Search for the cell housing the specified text and yield its [x, y] center coordinate. 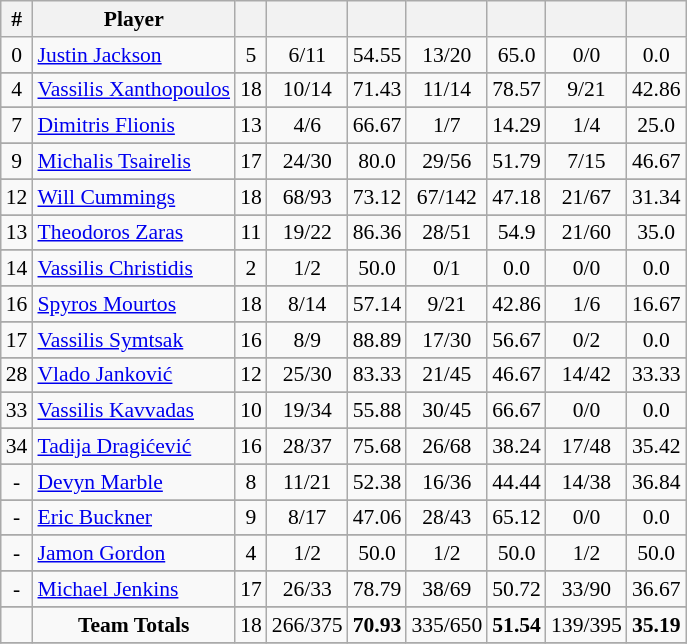
51.79 [516, 162]
73.12 [378, 197]
# [17, 19]
52.38 [378, 482]
44.44 [516, 482]
68/93 [308, 197]
Eric Buckner [134, 518]
50.72 [516, 589]
14 [17, 269]
11/21 [308, 482]
54.9 [516, 233]
47.18 [516, 197]
6/11 [308, 55]
19/34 [308, 411]
17/30 [446, 340]
17/48 [586, 447]
0 [17, 55]
Devyn Marble [134, 482]
8 [251, 482]
78.79 [378, 589]
4/6 [308, 126]
54.55 [378, 55]
7/15 [586, 162]
Theodoros Zaras [134, 233]
5 [251, 55]
7 [17, 126]
55.88 [378, 411]
Tadija Dragićević [134, 447]
47.06 [378, 518]
28/43 [446, 518]
34 [17, 447]
35.19 [656, 625]
1/6 [586, 304]
11 [251, 233]
0/2 [586, 340]
14/42 [586, 375]
35.42 [656, 447]
28 [17, 375]
139/395 [586, 625]
Michael Jenkins [134, 589]
1/4 [586, 126]
Vassilis Xanthopoulos [134, 90]
16/36 [446, 482]
38/69 [446, 589]
65.12 [516, 518]
86.36 [378, 233]
67/142 [446, 197]
Justin Jackson [134, 55]
Vassilis Kavvadas [134, 411]
70.93 [378, 625]
Vlado Janković [134, 375]
19/22 [308, 233]
29/56 [446, 162]
8/9 [308, 340]
Michalis Tsairelis [134, 162]
80.0 [378, 162]
25/30 [308, 375]
Will Cummings [134, 197]
36.67 [656, 589]
Player [134, 19]
335/650 [446, 625]
25.0 [656, 126]
33/90 [586, 589]
30/45 [446, 411]
28/51 [446, 233]
35.0 [656, 233]
8/17 [308, 518]
Spyros Mourtos [134, 304]
Dimitris Flionis [134, 126]
Vassilis Symtsak [134, 340]
16.67 [656, 304]
2 [251, 269]
0/1 [446, 269]
28/37 [308, 447]
21/67 [586, 197]
83.33 [378, 375]
38.24 [516, 447]
266/375 [308, 625]
33 [17, 411]
Team Totals [134, 625]
8/14 [308, 304]
21/45 [446, 375]
26/68 [446, 447]
10/14 [308, 90]
51.54 [516, 625]
31.34 [656, 197]
1/7 [446, 126]
75.68 [378, 447]
24/30 [308, 162]
11/14 [446, 90]
56.67 [516, 340]
71.43 [378, 90]
36.84 [656, 482]
Jamon Gordon [134, 554]
33.33 [656, 375]
10 [251, 411]
Vassilis Christidis [134, 269]
26/33 [308, 589]
21/60 [586, 233]
57.14 [378, 304]
65.0 [516, 55]
13/20 [446, 55]
88.89 [378, 340]
78.57 [516, 90]
14.29 [516, 126]
14/38 [586, 482]
